Pinpoint the cell where the given text exists, returning its (x, y) midpoint coordinate. 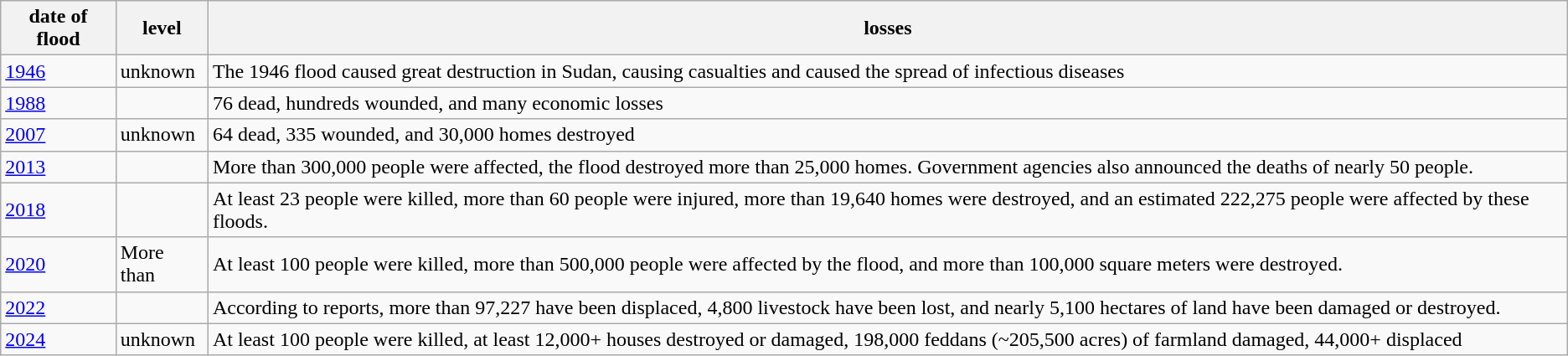
More than (162, 265)
2022 (59, 307)
2013 (59, 167)
At least 100 people were killed, more than 500,000 people were affected by the flood, and more than 100,000 square meters were destroyed. (888, 265)
date of flood (59, 28)
76 dead, hundreds wounded, and many economic losses (888, 103)
64 dead, 335 wounded, and 30,000 homes destroyed (888, 135)
2020 (59, 265)
2024 (59, 339)
1946 (59, 71)
1988 (59, 103)
2018 (59, 209)
losses (888, 28)
level (162, 28)
2007 (59, 135)
The 1946 flood caused great destruction in Sudan, causing casualties and caused the spread of infectious diseases (888, 71)
